Locate the cell with the specified text and output its [x, y] center coordinate. 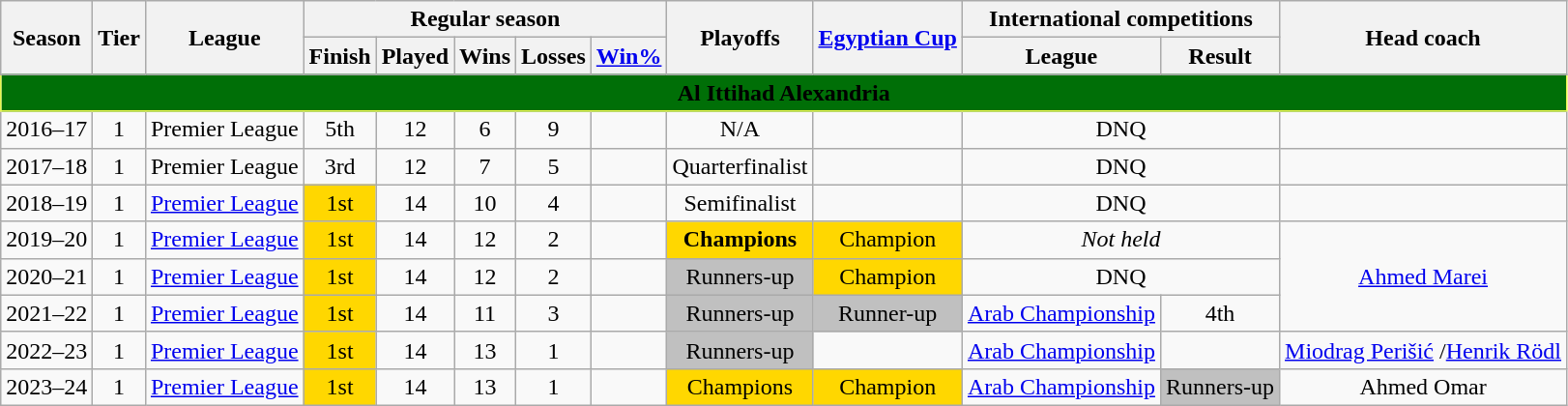
10 [485, 203]
Result [1220, 56]
4th [1220, 313]
International competitions [1120, 19]
2017–18 [46, 166]
Miodrag Perišić /Henrik Rödl [1423, 350]
Ahmed Marei [1423, 276]
4 [554, 203]
5 [554, 166]
2020–21 [46, 276]
6 [485, 130]
3rd [340, 166]
Regular season [485, 19]
Head coach [1423, 38]
Season [46, 38]
N/A [740, 130]
Quarterfinalist [740, 166]
2019–20 [46, 240]
5th [340, 130]
2018–19 [46, 203]
2022–23 [46, 350]
Not held [1120, 240]
Al Ittihad Alexandria [784, 93]
7 [485, 166]
Losses [554, 56]
Egyptian Cup [887, 38]
Played [415, 56]
Finish [340, 56]
Playoffs [740, 38]
Tier [120, 38]
Semifinalist [740, 203]
2023–24 [46, 387]
2016–17 [46, 130]
2021–22 [46, 313]
Runner-up [887, 313]
3 [554, 313]
Win% [628, 56]
Ahmed Omar [1423, 387]
9 [554, 130]
Wins [485, 56]
11 [485, 313]
